Determine the [x, y] coordinate at the center of the cell enclosing the given text.  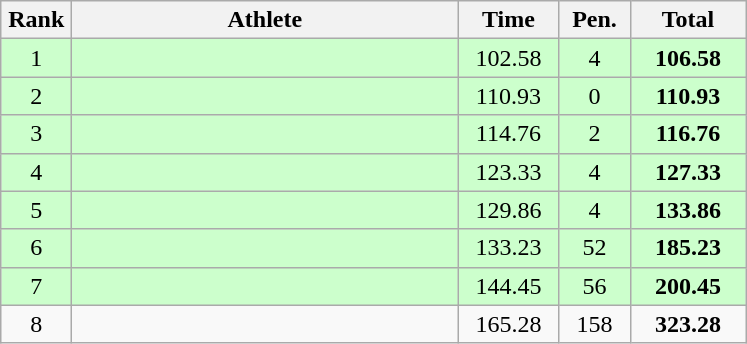
7 [36, 286]
106.58 [688, 58]
123.33 [508, 172]
185.23 [688, 248]
102.58 [508, 58]
Athlete [265, 20]
1 [36, 58]
Pen. [594, 20]
129.86 [508, 210]
158 [594, 324]
5 [36, 210]
116.76 [688, 134]
Rank [36, 20]
127.33 [688, 172]
133.23 [508, 248]
56 [594, 286]
Total [688, 20]
6 [36, 248]
8 [36, 324]
Time [508, 20]
133.86 [688, 210]
144.45 [508, 286]
52 [594, 248]
0 [594, 96]
165.28 [508, 324]
114.76 [508, 134]
200.45 [688, 286]
323.28 [688, 324]
3 [36, 134]
